Identify which cell holds the provided text, then report its (x, y) central coordinate. 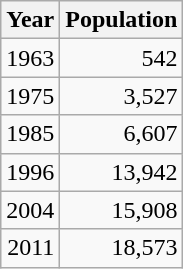
2004 (30, 210)
3,527 (122, 96)
13,942 (122, 172)
1996 (30, 172)
542 (122, 58)
Population (122, 20)
Year (30, 20)
6,607 (122, 134)
2011 (30, 248)
15,908 (122, 210)
18,573 (122, 248)
1963 (30, 58)
1975 (30, 96)
1985 (30, 134)
